Identify which cell holds the provided text, then report its [x, y] central coordinate. 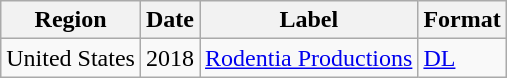
2018 [170, 58]
DL [462, 58]
United States [71, 58]
Label [309, 20]
Rodentia Productions [309, 58]
Date [170, 20]
Format [462, 20]
Region [71, 20]
